Search for the cell housing the specified text and yield its (X, Y) center coordinate. 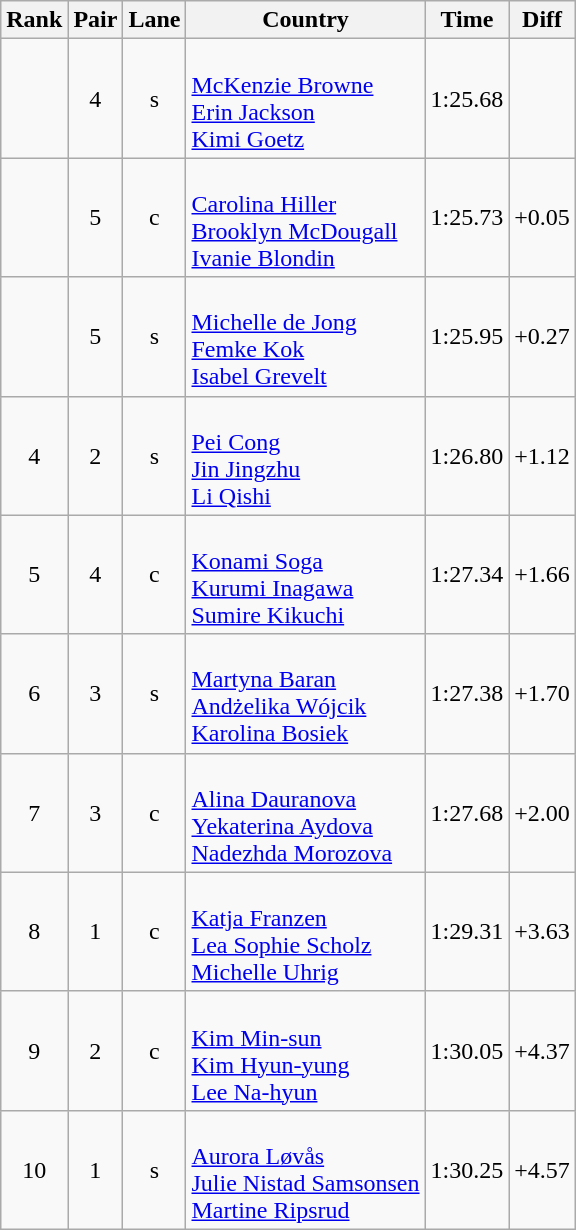
1:25.95 (467, 336)
1:27.38 (467, 694)
1:26.80 (467, 456)
Katja FranzenLea Sophie ScholzMichelle Uhrig (306, 932)
Lane (154, 20)
Aurora LøvåsJulie Nistad SamsonsenMartine Ripsrud (306, 1170)
1:30.25 (467, 1170)
Pair (96, 20)
1:30.05 (467, 1050)
Diff (542, 20)
+0.05 (542, 218)
6 (34, 694)
Martyna BaranAndżelika WójcikKarolina Bosiek (306, 694)
+1.66 (542, 574)
1:27.68 (467, 812)
1:29.31 (467, 932)
Rank (34, 20)
10 (34, 1170)
Time (467, 20)
Carolina HillerBrooklyn McDougallIvanie Blondin (306, 218)
Kim Min-sunKim Hyun-yungLee Na-hyun (306, 1050)
8 (34, 932)
1:27.34 (467, 574)
+2.00 (542, 812)
Country (306, 20)
+1.70 (542, 694)
7 (34, 812)
9 (34, 1050)
Pei CongJin JingzhuLi Qishi (306, 456)
Konami SogaKurumi InagawaSumire Kikuchi (306, 574)
+1.12 (542, 456)
+3.63 (542, 932)
McKenzie BrowneErin JacksonKimi Goetz (306, 98)
1:25.73 (467, 218)
Alina DauranovaYekaterina AydovaNadezhda Morozova (306, 812)
+4.37 (542, 1050)
+4.57 (542, 1170)
Michelle de JongFemke KokIsabel Grevelt (306, 336)
1:25.68 (467, 98)
+0.27 (542, 336)
